Scan for the cell matching the given text and deliver its [x, y] coordinate at center. 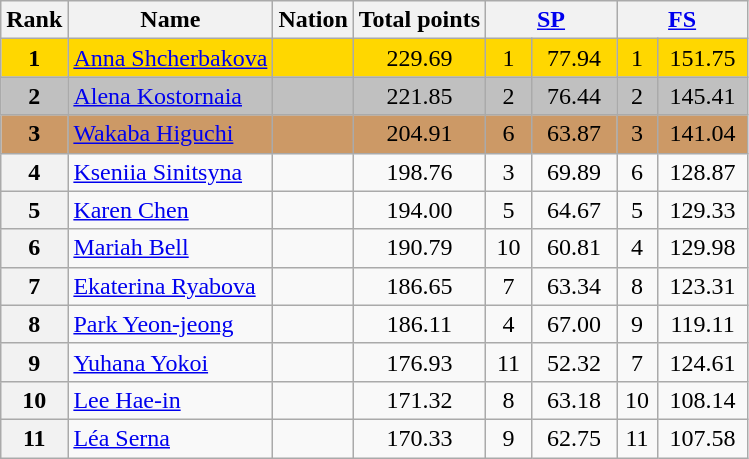
145.41 [703, 96]
128.87 [703, 172]
52.32 [574, 362]
63.18 [574, 400]
Kseniia Sinitsyna [170, 172]
Karen Chen [170, 210]
69.89 [574, 172]
119.11 [703, 324]
108.14 [703, 400]
Anna Shcherbakova [170, 58]
63.87 [574, 134]
Park Yeon-jeong [170, 324]
229.69 [419, 58]
221.85 [419, 96]
60.81 [574, 248]
77.94 [574, 58]
67.00 [574, 324]
176.93 [419, 362]
171.32 [419, 400]
Alena Kostornaia [170, 96]
63.34 [574, 286]
62.75 [574, 438]
194.00 [419, 210]
198.76 [419, 172]
204.91 [419, 134]
107.58 [703, 438]
Mariah Bell [170, 248]
186.11 [419, 324]
129.33 [703, 210]
Total points [419, 20]
186.65 [419, 286]
64.67 [574, 210]
76.44 [574, 96]
FS [682, 20]
Lee Hae-in [170, 400]
124.61 [703, 362]
170.33 [419, 438]
Léa Serna [170, 438]
190.79 [419, 248]
Ekaterina Ryabova [170, 286]
Name [170, 20]
141.04 [703, 134]
129.98 [703, 248]
151.75 [703, 58]
Rank [34, 20]
Nation [313, 20]
SP [552, 20]
123.31 [703, 286]
Wakaba Higuchi [170, 134]
Yuhana Yokoi [170, 362]
